Return (x, y) of the center of cell containing provided text 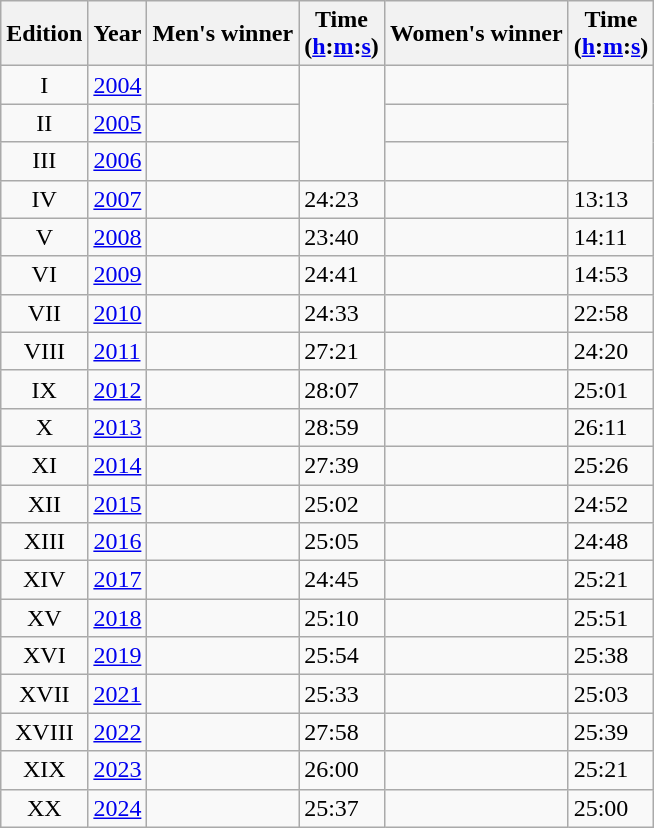
2018 (118, 618)
I (44, 85)
24:45 (342, 580)
24:52 (611, 503)
25:51 (611, 618)
VIII (44, 351)
23:40 (342, 237)
25:02 (342, 503)
13:13 (611, 199)
XIX (44, 770)
XVII (44, 694)
Men's winner (223, 34)
25:00 (611, 808)
25:26 (611, 465)
2007 (118, 199)
26:00 (342, 770)
XVI (44, 656)
2008 (118, 237)
14:53 (611, 275)
25:38 (611, 656)
2010 (118, 313)
VII (44, 313)
27:58 (342, 732)
IX (44, 389)
25:10 (342, 618)
XV (44, 618)
2019 (118, 656)
25:05 (342, 542)
XIII (44, 542)
26:11 (611, 427)
XII (44, 503)
25:54 (342, 656)
25:03 (611, 694)
2014 (118, 465)
2016 (118, 542)
25:37 (342, 808)
III (44, 161)
24:33 (342, 313)
2021 (118, 694)
2022 (118, 732)
2009 (118, 275)
2011 (118, 351)
XI (44, 465)
28:07 (342, 389)
25:33 (342, 694)
XIV (44, 580)
XVIII (44, 732)
14:11 (611, 237)
25:01 (611, 389)
2024 (118, 808)
XX (44, 808)
2006 (118, 161)
VI (44, 275)
27:21 (342, 351)
2015 (118, 503)
Edition (44, 34)
IV (44, 199)
2012 (118, 389)
22:58 (611, 313)
V (44, 237)
24:23 (342, 199)
2005 (118, 123)
2013 (118, 427)
25:39 (611, 732)
24:48 (611, 542)
Year (118, 34)
24:41 (342, 275)
X (44, 427)
2004 (118, 85)
2023 (118, 770)
28:59 (342, 427)
II (44, 123)
24:20 (611, 351)
2017 (118, 580)
Women's winner (476, 34)
27:39 (342, 465)
